Determine the (X, Y) coordinate at the center of the cell enclosing the given text.  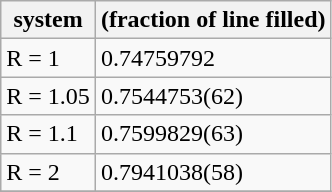
0.7941038(58) (213, 172)
0.74759792 (213, 58)
R = 1.05 (48, 96)
0.7544753(62) (213, 96)
0.7599829(63) (213, 134)
(fraction of line filled) (213, 20)
system (48, 20)
R = 1.1 (48, 134)
R = 2 (48, 172)
R = 1 (48, 58)
